Return the [x, y] coordinate for the center point of the cell that contains the specified text.  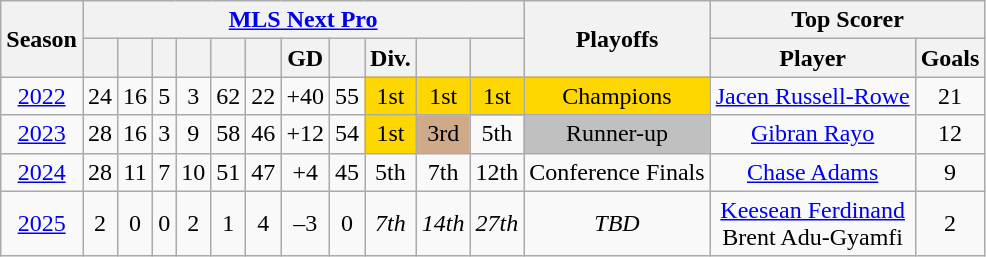
Playoffs [617, 39]
45 [346, 172]
2025 [42, 224]
12 [950, 134]
Top Scorer [848, 20]
47 [264, 172]
22 [264, 96]
GD [306, 58]
Gibran Rayo [812, 134]
2022 [42, 96]
11 [136, 172]
46 [264, 134]
Champions [617, 96]
Chase Adams [812, 172]
TBD [617, 224]
7 [164, 172]
55 [346, 96]
12th [497, 172]
2024 [42, 172]
62 [228, 96]
Conference Finals [617, 172]
–3 [306, 224]
51 [228, 172]
10 [194, 172]
21 [950, 96]
4 [264, 224]
14th [443, 224]
Runner-up [617, 134]
Player [812, 58]
5 [164, 96]
2023 [42, 134]
Keesean Ferdinand Brent Adu-Gyamfi [812, 224]
24 [100, 96]
58 [228, 134]
+40 [306, 96]
+12 [306, 134]
Goals [950, 58]
Div. [391, 58]
MLS Next Pro [302, 20]
Jacen Russell-Rowe [812, 96]
+4 [306, 172]
54 [346, 134]
Season [42, 39]
1 [228, 224]
27th [497, 224]
3rd [443, 134]
